For the text-containing cell, return its midpoint in [X, Y] coordinate format. 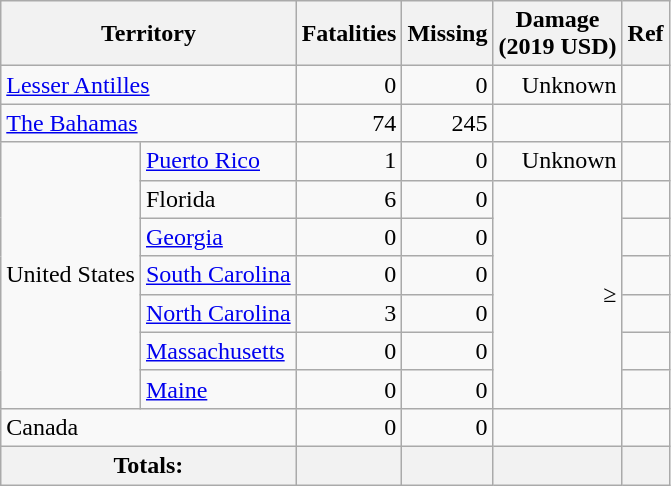
Lesser Antilles [148, 85]
Totals: [148, 465]
74 [349, 123]
3 [349, 313]
≥ [558, 294]
1 [349, 161]
Massachusetts [218, 351]
Maine [218, 389]
Georgia [218, 237]
Canada [148, 427]
North Carolina [218, 313]
Ref [646, 34]
South Carolina [218, 275]
The Bahamas [148, 123]
Florida [218, 199]
Puerto Rico [218, 161]
6 [349, 199]
Missing [448, 34]
245 [448, 123]
United States [71, 275]
Damage(2019 USD) [558, 34]
Territory [148, 34]
Fatalities [349, 34]
